Detect which cell encompasses the target text, then output its [X, Y] center coordinate. 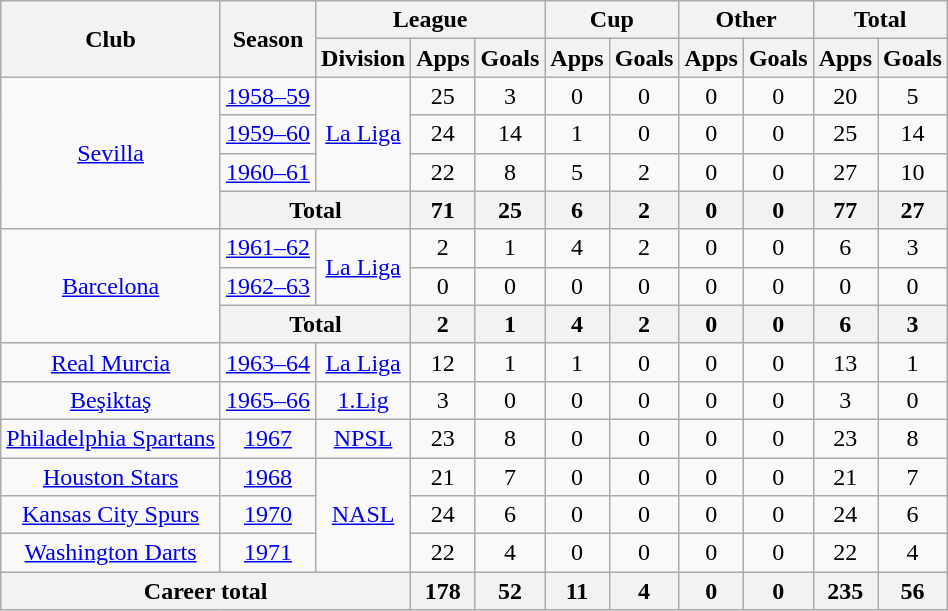
Career total [206, 591]
20 [845, 96]
Division [364, 58]
Washington Darts [111, 553]
League [430, 20]
Real Murcia [111, 362]
52 [510, 591]
1958–59 [268, 96]
56 [913, 591]
Club [111, 39]
Barcelona [111, 286]
1970 [268, 515]
12 [443, 362]
1971 [268, 553]
77 [845, 210]
1965–66 [268, 400]
Sevilla [111, 153]
Houston Stars [111, 477]
Philadelphia Spartans [111, 438]
71 [443, 210]
Season [268, 39]
13 [845, 362]
1.Lig [364, 400]
10 [913, 172]
11 [577, 591]
Beşiktaş [111, 400]
1960–61 [268, 172]
1963–64 [268, 362]
NPSL [364, 438]
NASL [364, 515]
Kansas City Spurs [111, 515]
1962–63 [268, 286]
Cup [612, 20]
1959–60 [268, 134]
1967 [268, 438]
Other [746, 20]
1961–62 [268, 248]
178 [443, 591]
235 [845, 591]
1968 [268, 477]
